Search for the cell housing the specified text and yield its [X, Y] center coordinate. 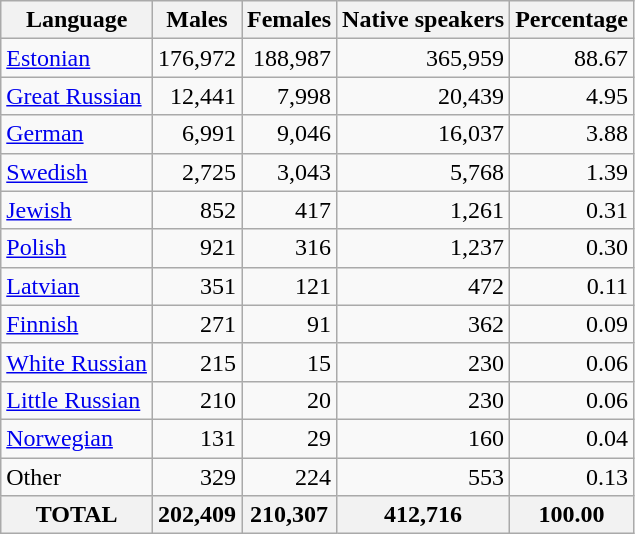
362 [424, 324]
15 [290, 362]
Females [290, 20]
Language [77, 20]
88.67 [572, 58]
553 [424, 477]
202,409 [196, 515]
1,237 [424, 248]
329 [196, 477]
0.11 [572, 286]
412,716 [424, 515]
6,991 [196, 134]
Little Russian [77, 400]
Native speakers [424, 20]
0.30 [572, 248]
7,998 [290, 96]
365,959 [424, 58]
20,439 [424, 96]
4.95 [572, 96]
TOTAL [77, 515]
0.04 [572, 438]
271 [196, 324]
Swedish [77, 172]
188,987 [290, 58]
16,037 [424, 134]
3.88 [572, 134]
1.39 [572, 172]
Males [196, 20]
Finnish [77, 324]
Polish [77, 248]
417 [290, 210]
131 [196, 438]
210,307 [290, 515]
Other [77, 477]
Latvian [77, 286]
0.31 [572, 210]
921 [196, 248]
160 [424, 438]
2,725 [196, 172]
German [77, 134]
215 [196, 362]
121 [290, 286]
100.00 [572, 515]
351 [196, 286]
3,043 [290, 172]
316 [290, 248]
29 [290, 438]
Percentage [572, 20]
210 [196, 400]
0.09 [572, 324]
Great Russian [77, 96]
Norwegian [77, 438]
5,768 [424, 172]
176,972 [196, 58]
White Russian [77, 362]
852 [196, 210]
224 [290, 477]
1,261 [424, 210]
12,441 [196, 96]
Estonian [77, 58]
9,046 [290, 134]
0.13 [572, 477]
91 [290, 324]
472 [424, 286]
Jewish [77, 210]
20 [290, 400]
